Identify which cell holds the provided text, then report its [x, y] central coordinate. 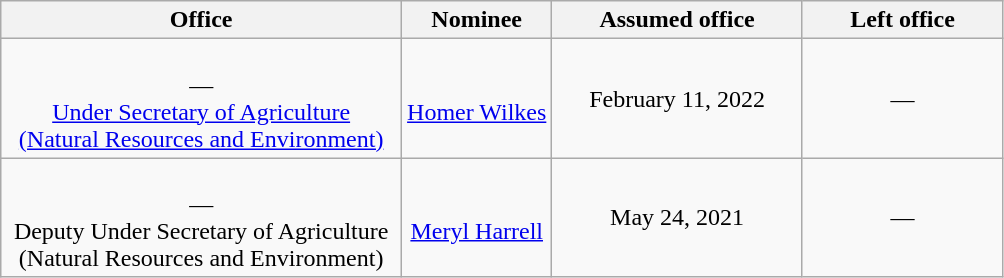
May 24, 2021 [677, 218]
Nominee [477, 20]
—Under Secretary of Agriculture(Natural Resources and Environment) [202, 98]
Left office [902, 20]
Office [202, 20]
—Deputy Under Secretary of Agriculture(Natural Resources and Environment) [202, 218]
Meryl Harrell [477, 218]
Homer Wilkes [477, 98]
February 11, 2022 [677, 98]
Assumed office [677, 20]
